Locate the cell with the specified text and output its [X, Y] center coordinate. 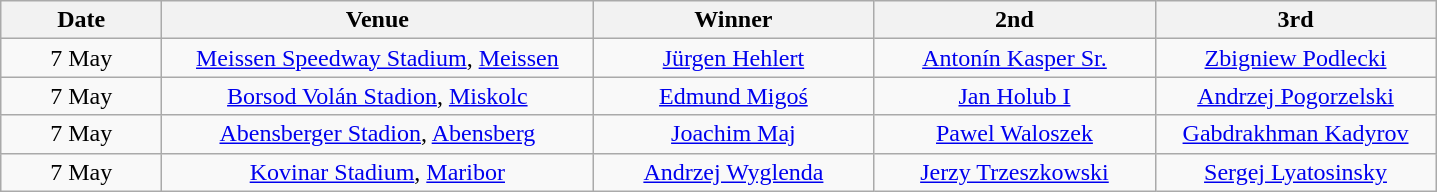
Borsod Volán Stadion, Miskolc [378, 96]
Jürgen Hehlert [734, 58]
Meissen Speedway Stadium, Meissen [378, 58]
Winner [734, 20]
Kovinar Stadium, Maribor [378, 172]
Jan Holub I [1014, 96]
Sergej Lyatosinsky [1296, 172]
Abensberger Stadion, Abensberg [378, 134]
Zbigniew Podlecki [1296, 58]
3rd [1296, 20]
Venue [378, 20]
Edmund Migoś [734, 96]
Pawel Waloszek [1014, 134]
2nd [1014, 20]
Andrzej Wyglenda [734, 172]
Gabdrakhman Kadyrov [1296, 134]
Antonín Kasper Sr. [1014, 58]
Joachim Maj [734, 134]
Jerzy Trzeszkowski [1014, 172]
Date [82, 20]
Andrzej Pogorzelski [1296, 96]
